Find where the given text appears and provide that cell's center as (X, Y) coordinate. 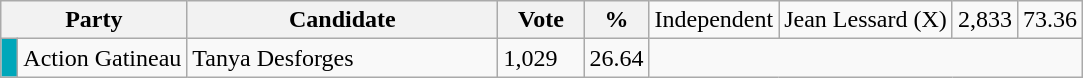
Action Gatineau (102, 58)
% (616, 20)
2,833 (984, 20)
Party (94, 20)
Independent (714, 20)
73.36 (1050, 20)
26.64 (616, 58)
Tanya Desforges (342, 58)
Candidate (342, 20)
1,029 (541, 58)
Vote (541, 20)
Jean Lessard (X) (866, 20)
